Determine the [x, y] coordinate at the center of the cell enclosing the given text.  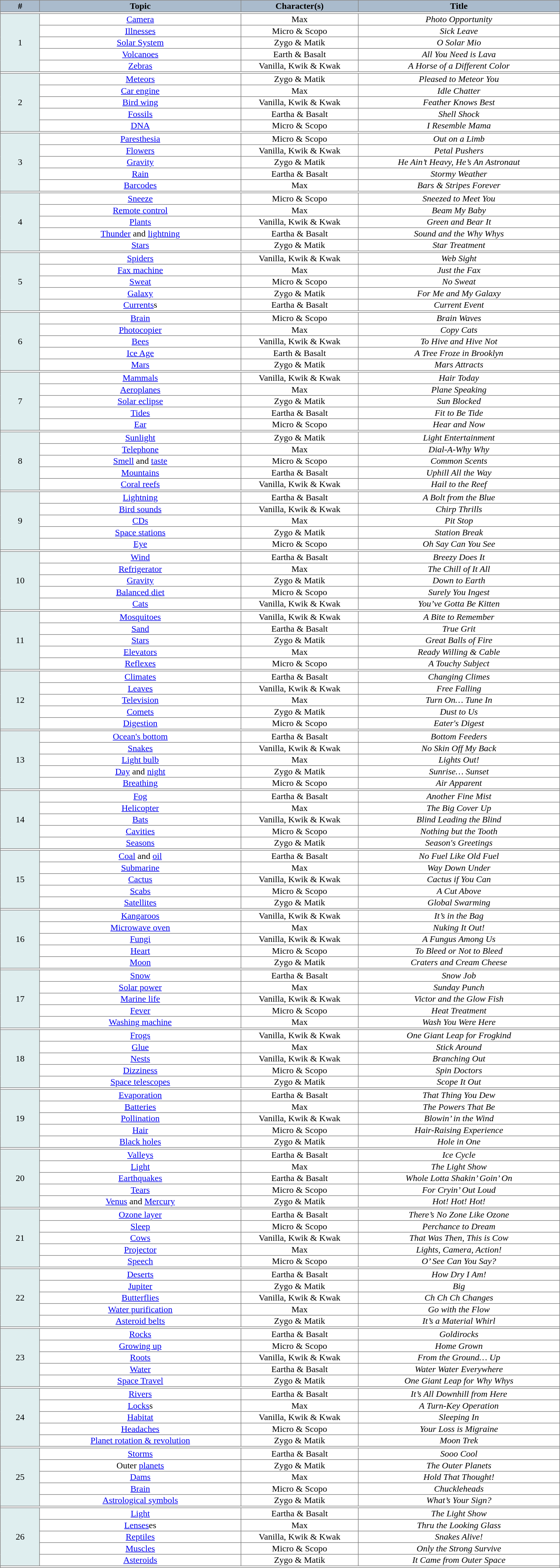
One Giant Leap for Frogkind [459, 1036]
Ice Age [140, 353]
25 [20, 1477]
A Bite to Remember [459, 617]
Mountains [140, 473]
O’ See Can You Say? [459, 1261]
7 [20, 401]
Meteors [140, 79]
Ch Ch Ch Changes [459, 1298]
Plants [140, 222]
Satellites [140, 903]
23 [20, 1358]
Green and Bear It [459, 222]
Astrological symbols [140, 1500]
Sound and the Why Whys [459, 234]
No Skin Off My Back [459, 748]
Reptiles [140, 1537]
Tears [140, 1190]
For Me and My Galaxy [459, 293]
For Cryin’ Out Loud [459, 1190]
Hole in One [459, 1142]
That Thing You Dew [459, 1095]
The Big Cover Up [459, 808]
Deserts [140, 1275]
Way Down Under [459, 868]
18 [20, 1059]
There’s No Zone Like Ozone [459, 1215]
5 [20, 282]
Telephone [140, 449]
Heart [140, 951]
Storms [140, 1454]
The Chill of It All [459, 569]
Great Balls of Fire [459, 640]
Mars [140, 365]
Light Entertainment [459, 438]
Go with the Flow [459, 1309]
Sooo Cool [459, 1454]
Big [459, 1286]
Sand [140, 629]
Sun Blocked [459, 401]
Cavities [140, 831]
Moon [140, 963]
Stormy Weather [459, 174]
Fax machine [140, 270]
Sweat [140, 282]
Copy Cats [459, 330]
Goldirocks [459, 1334]
Snow [140, 976]
Sleeping In [459, 1417]
Planet rotation & revolution [140, 1441]
Fungi [140, 939]
Climates [140, 677]
The Powers That Be [459, 1107]
Bars & Stripes Forever [459, 186]
Space Travel [140, 1381]
Leaves [140, 688]
Spin Doctors [459, 1070]
Branching Out [459, 1059]
Solar power [140, 987]
Turn On… Tune In [459, 700]
He Ain’t Heavy, He’s An Astronaut [459, 162]
Feather Knows Best [459, 103]
Glue [140, 1047]
10 [20, 581]
Heat Treatment [459, 1011]
Wind [140, 557]
Ozone layer [140, 1215]
Only the Strong Survive [459, 1548]
26 [20, 1537]
Rocks [140, 1334]
Bottom Feeders [459, 737]
How Dry I Am! [459, 1275]
Ear [140, 425]
Water Water Everywhere [459, 1369]
9 [20, 521]
Hair [140, 1130]
All You Need is Lava [459, 54]
That Was Then, This is Cow [459, 1238]
Hail to the Reef [459, 484]
Bird sounds [140, 509]
Zebras [140, 66]
Fit to Be Tide [459, 413]
Petal Pushers [459, 151]
Thunder and lightning [140, 234]
Remote control [140, 210]
Hair-Raising Experience [459, 1130]
Flowers [140, 151]
Snakes Alive! [459, 1537]
Hair Today [459, 378]
Hold That Thought! [459, 1477]
Water purification [140, 1309]
It Came from Outer Space [459, 1560]
O Solar Mio [459, 43]
No Sweat [459, 282]
No Fuel Like Old Fuel [459, 856]
Scope It Out [459, 1082]
Habitat [140, 1417]
Breezy Does It [459, 557]
It’s a Material Whirl [459, 1321]
Smell and taste [140, 461]
12 [20, 700]
You’ve Gotta Be Kitten [459, 604]
Spiders [140, 259]
4 [20, 222]
Solar System [140, 43]
Balanced diet [140, 592]
Water [140, 1369]
Title [459, 6]
17 [20, 999]
Sneeze [140, 199]
Surely You Ingest [459, 592]
Air Apparent [459, 783]
Cactus if You Can [459, 880]
Common Scents [459, 461]
Barcodes [140, 186]
16 [20, 939]
Reflexes [140, 664]
One Giant Leap for Why Whys [459, 1381]
Thru the Looking Glass [459, 1525]
21 [20, 1238]
Blowin’ in the Wind [459, 1119]
Muscles [140, 1548]
Shell Shock [459, 114]
13 [20, 760]
Currentss [140, 305]
19 [20, 1119]
Whole Lotta Shakin’ Goin’ On [459, 1178]
Season's Greetings [459, 843]
A Tree Froze in Brooklyn [459, 353]
A Horse of a Different Color [459, 66]
Evaporation [140, 1095]
3 [20, 162]
The Outer Planets [459, 1465]
Cactus [140, 880]
Ready Willing & Cable [459, 652]
Photo Opportunity [459, 20]
Just the Fax [459, 270]
Butterflies [140, 1298]
Lenseses [140, 1525]
What’s Your Sign? [459, 1500]
Changing Climes [459, 677]
Out on a Limb [459, 139]
Nothing but the Tooth [459, 831]
A Cut Above [459, 891]
Roots [140, 1358]
Current Event [459, 305]
Television [140, 700]
Valleys [140, 1155]
Seasons [140, 843]
Lightning [140, 498]
Rain [140, 174]
Nests [140, 1059]
Submarine [140, 868]
Lights Out! [459, 760]
Sick Leave [459, 31]
Tides [140, 413]
Character(s) [300, 6]
Snakes [140, 748]
DNA [140, 126]
Topic [140, 6]
Fever [140, 1011]
Lockss [140, 1406]
Ocean's bottom [140, 737]
# [20, 6]
Dust to Us [459, 712]
Sneezed to Meet You [459, 199]
11 [20, 640]
Wash You Were Here [459, 1022]
Microwave oven [140, 928]
Uphill All the Way [459, 473]
Growing up [140, 1346]
Breathing [140, 783]
Solar eclipse [140, 401]
Cows [140, 1238]
Victor and the Glow Fish [459, 999]
Car engine [140, 91]
Sunlight [140, 438]
Star Treatment [459, 245]
Moon Trek [459, 1441]
Bird wing [140, 103]
Mosquitoes [140, 617]
A Fungus Among Us [459, 939]
Oh Say Can You See [459, 544]
True Grit [459, 629]
Projector [140, 1250]
Coral reefs [140, 484]
A Touchy Subject [459, 664]
To Bleed or Not to Bleed [459, 951]
Space telescopes [140, 1082]
Headaches [140, 1429]
Bats [140, 820]
14 [20, 820]
Dial-A-Why Why [459, 449]
Plane Speaking [459, 390]
Photocopier [140, 330]
Coal and oil [140, 856]
Volcanoes [140, 54]
CDs [140, 521]
Fog [140, 797]
Venus and Mercury [140, 1202]
Lights, Camera, Action! [459, 1250]
Eater's Digest [459, 723]
Hear and Now [459, 425]
Frogs [140, 1036]
Sleep [140, 1226]
Rivers [140, 1394]
Aeroplanes [140, 390]
Refrigerator [140, 569]
Idle Chatter [459, 91]
Dams [140, 1477]
Brain Waves [459, 318]
Blind Leading the Blind [459, 820]
Nuking It Out! [459, 928]
Elevators [140, 652]
6 [20, 342]
Pit Stop [459, 521]
Washing machine [140, 1022]
Camera [140, 20]
15 [20, 880]
2 [20, 103]
Hot! Hot! Hot! [459, 1202]
Sunrise… Sunset [459, 771]
A Turn-Key Operation [459, 1406]
I Resemble Mama [459, 126]
Snow Job [459, 976]
A Bolt from the Blue [459, 498]
Illnesses [140, 31]
Asteroids [140, 1560]
Digestion [140, 723]
20 [20, 1178]
Jupiter [140, 1286]
Chirp Thrills [459, 509]
8 [20, 461]
Light bulb [140, 760]
Bees [140, 342]
Perchance to Dream [459, 1226]
24 [20, 1417]
1 [20, 43]
Sunday Punch [459, 987]
Speech [140, 1261]
Your Loss is Migraine [459, 1429]
It’s All Downhill from Here [459, 1394]
Fossils [140, 114]
Down to Earth [459, 581]
Batteries [140, 1107]
It’s in the Bag [459, 916]
Eye [140, 544]
Dizziness [140, 1070]
Global Swarming [459, 903]
To Hive and Hive Not [459, 342]
Scabs [140, 891]
Cats [140, 604]
Station Break [459, 532]
Craters and Cream Cheese [459, 963]
From the Ground… Up [459, 1358]
Pollination [140, 1119]
Beam My Baby [459, 210]
Stick Around [459, 1047]
Space stations [140, 532]
Mammals [140, 378]
Chuckleheads [459, 1489]
Black holes [140, 1142]
22 [20, 1298]
Home Grown [459, 1346]
Paresthesia [140, 139]
Helicopter [140, 808]
Comets [140, 712]
Kangaroos [140, 916]
Day and night [140, 771]
Web Sight [459, 259]
Pleased to Meteor You [459, 79]
Outer planets [140, 1465]
Mars Attracts [459, 365]
Asteroid belts [140, 1321]
Free Falling [459, 688]
Ice Cycle [459, 1155]
Another Fine Mist [459, 797]
Galaxy [140, 293]
Earthquakes [140, 1178]
Marine life [140, 999]
